Return (X, Y) of the center of cell containing provided text 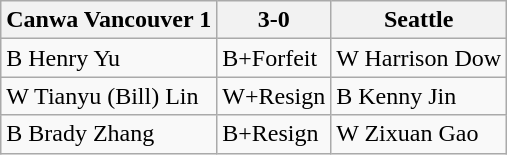
B Brady Zhang (109, 134)
B+Resign (274, 134)
3-0 (274, 20)
W+Resign (274, 96)
Canwa Vancouver 1 (109, 20)
B Henry Yu (109, 58)
Seattle (419, 20)
B Kenny Jin (419, 96)
B+Forfeit (274, 58)
W Tianyu (Bill) Lin (109, 96)
W Zixuan Gao (419, 134)
W Harrison Dow (419, 58)
